From the cell containing the given text, extract its center point as [x, y] coordinate. 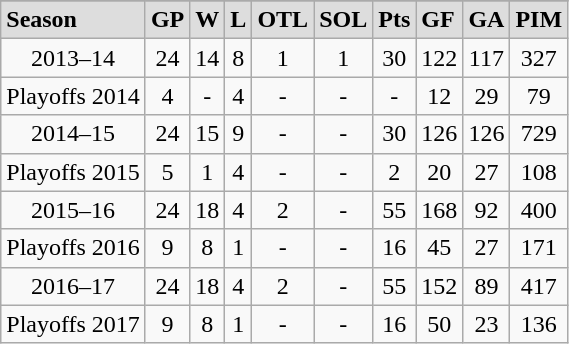
23 [486, 324]
417 [539, 286]
Pts [394, 20]
400 [539, 210]
45 [440, 248]
W [208, 20]
GA [486, 20]
SOL [344, 20]
729 [539, 134]
PIM [539, 20]
Playoffs 2016 [74, 248]
2016–17 [74, 286]
15 [208, 134]
327 [539, 58]
79 [539, 96]
89 [486, 286]
2014–15 [74, 134]
Season [74, 20]
117 [486, 58]
12 [440, 96]
108 [539, 172]
152 [440, 286]
122 [440, 58]
29 [486, 96]
GF [440, 20]
L [238, 20]
2015–16 [74, 210]
20 [440, 172]
168 [440, 210]
Playoffs 2017 [74, 324]
14 [208, 58]
Playoffs 2014 [74, 96]
136 [539, 324]
171 [539, 248]
92 [486, 210]
2013–14 [74, 58]
Playoffs 2015 [74, 172]
50 [440, 324]
5 [167, 172]
GP [167, 20]
OTL [283, 20]
